Provide the (x, y) coordinate of the cell's center where the given text is located.  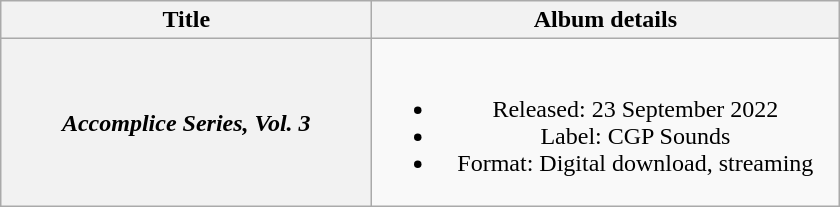
Accomplice Series, Vol. 3 (186, 122)
Album details (606, 20)
Released: 23 September 2022Label: CGP SoundsFormat: Digital download, streaming (606, 122)
Title (186, 20)
